Output the [X, Y] coordinate of the center of the cell containing the given text.  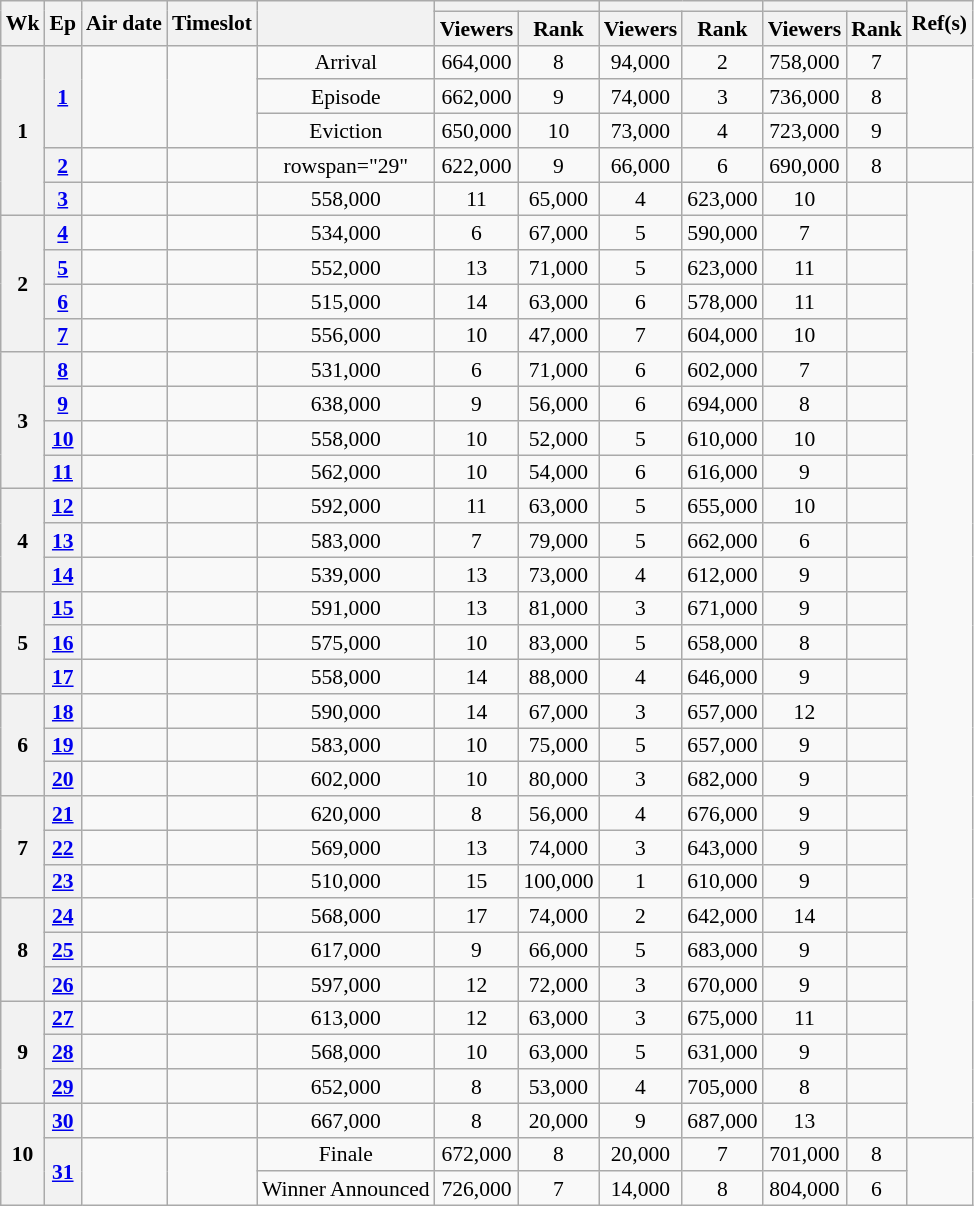
rowspan="29" [346, 165]
27 [62, 1018]
672,000 [477, 1154]
612,000 [722, 574]
569,000 [346, 847]
604,000 [722, 335]
646,000 [722, 677]
667,000 [346, 1120]
29 [62, 1086]
690,000 [805, 165]
675,000 [722, 1018]
643,000 [722, 847]
531,000 [346, 370]
28 [62, 1052]
22 [62, 847]
81,000 [558, 608]
83,000 [558, 643]
556,000 [346, 335]
652,000 [346, 1086]
65,000 [558, 199]
31 [62, 1171]
676,000 [722, 813]
25 [62, 950]
20 [62, 779]
30 [62, 1120]
72,000 [558, 984]
701,000 [805, 1154]
804,000 [805, 1189]
642,000 [722, 916]
597,000 [346, 984]
631,000 [722, 1052]
94,000 [641, 62]
53,000 [558, 1086]
Eviction [346, 131]
655,000 [722, 506]
26 [62, 984]
617,000 [346, 950]
52,000 [558, 438]
24 [62, 916]
Arrival [346, 62]
534,000 [346, 233]
23 [62, 881]
54,000 [558, 472]
592,000 [346, 506]
100,000 [558, 881]
75,000 [558, 745]
21 [62, 813]
539,000 [346, 574]
638,000 [346, 404]
Ep [62, 23]
88,000 [558, 677]
613,000 [346, 1018]
616,000 [722, 472]
16 [62, 643]
650,000 [477, 131]
Air date [124, 23]
723,000 [805, 131]
Wk [23, 23]
620,000 [346, 813]
682,000 [722, 779]
622,000 [477, 165]
758,000 [805, 62]
591,000 [346, 608]
Episode [346, 97]
Finale [346, 1154]
510,000 [346, 881]
14,000 [641, 1189]
19 [62, 745]
726,000 [477, 1189]
552,000 [346, 267]
664,000 [477, 62]
575,000 [346, 643]
694,000 [722, 404]
683,000 [722, 950]
515,000 [346, 301]
Ref(s) [940, 23]
658,000 [722, 643]
705,000 [722, 1086]
79,000 [558, 540]
18 [62, 711]
562,000 [346, 472]
Winner Announced [346, 1189]
671,000 [722, 608]
80,000 [558, 779]
Timeslot [212, 23]
736,000 [805, 97]
687,000 [722, 1120]
670,000 [722, 984]
578,000 [722, 301]
47,000 [558, 335]
